Locate the cell with the specified text and output its (X, Y) center coordinate. 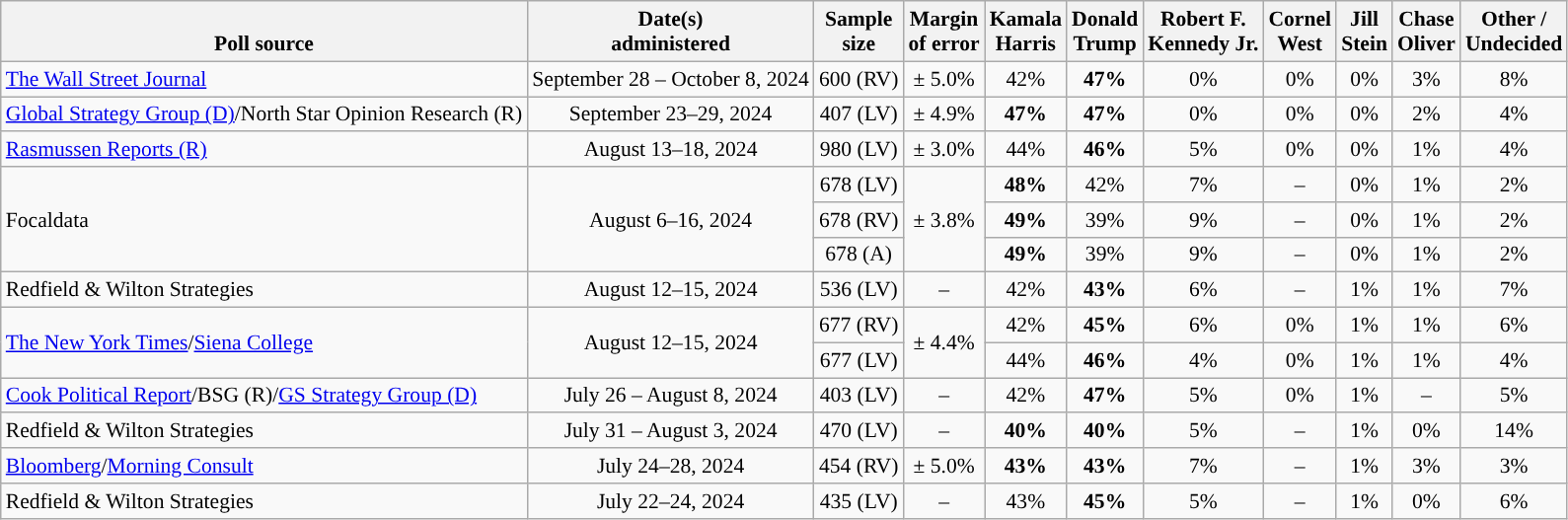
Cook Political Report/BSG (R)/GS Strategy Group (D) (264, 396)
470 (LV) (859, 431)
Robert F.Kennedy Jr. (1203, 32)
The Wall Street Journal (264, 79)
407 (LV) (859, 114)
Marginof error (943, 32)
July 22–24, 2024 (671, 501)
Poll source (264, 32)
600 (RV) (859, 79)
403 (LV) (859, 396)
678 (LV) (859, 185)
± 3.0% (943, 150)
678 (RV) (859, 220)
Samplesize (859, 32)
± 3.8% (943, 219)
July 26 – August 8, 2024 (671, 396)
CornelWest (1300, 32)
678 (A) (859, 255)
DonaldTrump (1105, 32)
Focaldata (264, 219)
14% (1514, 431)
Date(s)administered (671, 32)
536 (LV) (859, 290)
ChaseOliver (1427, 32)
Rasmussen Reports (R) (264, 150)
JillStein (1364, 32)
August 13–18, 2024 (671, 150)
August 6–16, 2024 (671, 219)
± 4.4% (943, 343)
± 4.9% (943, 114)
September 28 – October 8, 2024 (671, 79)
980 (LV) (859, 150)
435 (LV) (859, 501)
48% (1026, 185)
8% (1514, 79)
KamalaHarris (1026, 32)
Other /Undecided (1514, 32)
454 (RV) (859, 466)
September 23–29, 2024 (671, 114)
July 31 – August 3, 2024 (671, 431)
677 (LV) (859, 360)
Global Strategy Group (D)/North Star Opinion Research (R) (264, 114)
July 24–28, 2024 (671, 466)
Bloomberg/Morning Consult (264, 466)
677 (RV) (859, 326)
The New York Times/Siena College (264, 343)
